From the cell containing the given text, extract its center point as [x, y] coordinate. 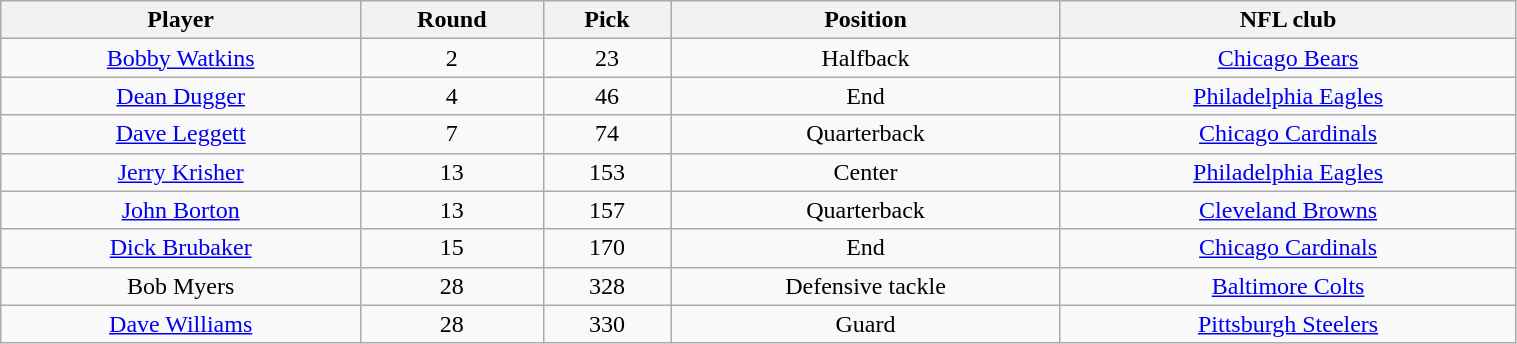
Pittsburgh Steelers [1288, 324]
Bob Myers [181, 286]
Dave Leggett [181, 134]
Pick [607, 20]
Dave Williams [181, 324]
John Borton [181, 210]
2 [452, 58]
7 [452, 134]
153 [607, 172]
Defensive tackle [866, 286]
Chicago Bears [1288, 58]
Center [866, 172]
Guard [866, 324]
330 [607, 324]
Cleveland Browns [1288, 210]
Round [452, 20]
Jerry Krisher [181, 172]
170 [607, 248]
46 [607, 96]
Halfback [866, 58]
Player [181, 20]
4 [452, 96]
15 [452, 248]
Baltimore Colts [1288, 286]
Position [866, 20]
NFL club [1288, 20]
Bobby Watkins [181, 58]
Dick Brubaker [181, 248]
74 [607, 134]
Dean Dugger [181, 96]
157 [607, 210]
23 [607, 58]
328 [607, 286]
